Output the [x, y] coordinate of the center of the cell containing the given text.  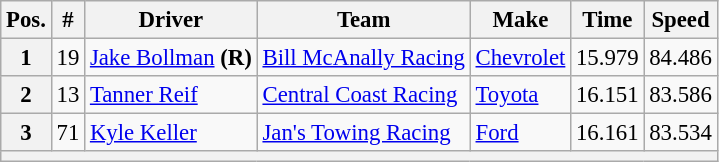
84.486 [680, 58]
Team [364, 20]
Speed [680, 20]
Driver [172, 20]
71 [68, 133]
Bill McAnally Racing [364, 58]
83.586 [680, 95]
# [68, 20]
Kyle Keller [172, 133]
16.161 [608, 133]
Jan's Towing Racing [364, 133]
Ford [520, 133]
13 [68, 95]
Tanner Reif [172, 95]
16.151 [608, 95]
Make [520, 20]
Pos. [26, 20]
Jake Bollman (R) [172, 58]
Time [608, 20]
Central Coast Racing [364, 95]
83.534 [680, 133]
Toyota [520, 95]
19 [68, 58]
1 [26, 58]
15.979 [608, 58]
Chevrolet [520, 58]
2 [26, 95]
3 [26, 133]
